Identify which cell holds the provided text, then report its (x, y) central coordinate. 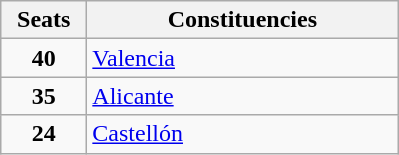
35 (44, 96)
Constituencies (242, 20)
Valencia (242, 58)
Seats (44, 20)
24 (44, 134)
40 (44, 58)
Alicante (242, 96)
Castellón (242, 134)
